Provide the (X, Y) coordinate of the cell's center where the given text is located.  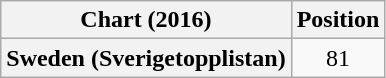
Position (338, 20)
81 (338, 58)
Chart (2016) (146, 20)
Sweden (Sverigetopplistan) (146, 58)
